Pinpoint the cell where the given text exists, returning its [X, Y] midpoint coordinate. 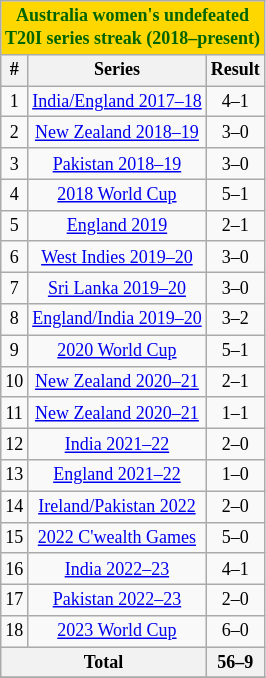
1–1 [235, 412]
Series [118, 70]
7 [14, 288]
56–9 [235, 662]
14 [14, 506]
2023 World Cup [118, 632]
India 2022–23 [118, 568]
11 [14, 412]
# [14, 70]
5 [14, 226]
2020 World Cup [118, 350]
Ireland/Pakistan 2022 [118, 506]
18 [14, 632]
2018 World Cup [118, 194]
England/India 2019–20 [118, 320]
9 [14, 350]
2022 C'wealth Games [118, 538]
4 [14, 194]
India 2021–22 [118, 444]
1 [14, 102]
Pakistan 2022–23 [118, 600]
3–2 [235, 320]
16 [14, 568]
1–0 [235, 476]
England 2019 [118, 226]
15 [14, 538]
Result [235, 70]
Total [104, 662]
2 [14, 132]
New Zealand 2018–19 [118, 132]
12 [14, 444]
8 [14, 320]
Australia women's undefeatedT20I series streak (2018–present) [132, 28]
10 [14, 382]
6–0 [235, 632]
13 [14, 476]
Pakistan 2018–19 [118, 164]
6 [14, 256]
England 2021–22 [118, 476]
17 [14, 600]
3 [14, 164]
West Indies 2019–20 [118, 256]
5–0 [235, 538]
India/England 2017–18 [118, 102]
Sri Lanka 2019–20 [118, 288]
